Capture the cell that displays the provided text and extract its [X, Y] central coordinate. 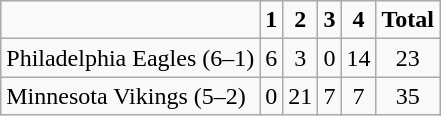
23 [408, 58]
2 [300, 20]
Total [408, 20]
14 [358, 58]
21 [300, 96]
Philadelphia Eagles (6–1) [130, 58]
6 [272, 58]
35 [408, 96]
1 [272, 20]
4 [358, 20]
Minnesota Vikings (5–2) [130, 96]
